From the cell containing the given text, extract its center point as (x, y) coordinate. 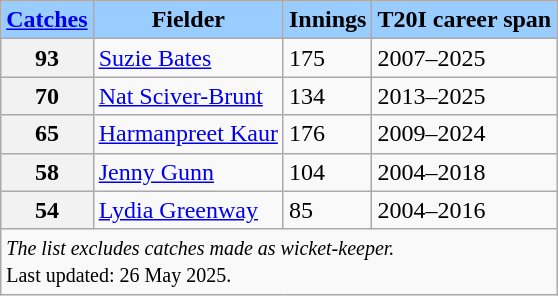
175 (327, 58)
176 (327, 134)
T20I career span (464, 20)
85 (327, 210)
2004–2016 (464, 210)
Jenny Gunn (188, 172)
93 (47, 58)
58 (47, 172)
Catches (47, 20)
54 (47, 210)
Fielder (188, 20)
Lydia Greenway (188, 210)
Nat Sciver-Brunt (188, 96)
Innings (327, 20)
Suzie Bates (188, 58)
70 (47, 96)
2004–2018 (464, 172)
The list excludes catches made as wicket-keeper.Last updated: 26 May 2025. (279, 262)
2007–2025 (464, 58)
134 (327, 96)
104 (327, 172)
2009–2024 (464, 134)
Harmanpreet Kaur (188, 134)
65 (47, 134)
2013–2025 (464, 96)
